Find where the given text appears and provide that cell's center as [X, Y] coordinate. 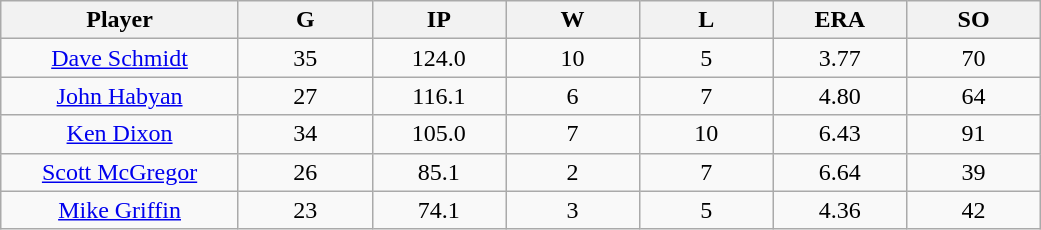
64 [974, 96]
Mike Griffin [120, 210]
Ken Dixon [120, 134]
70 [974, 58]
116.1 [439, 96]
74.1 [439, 210]
SO [974, 20]
Dave Schmidt [120, 58]
91 [974, 134]
42 [974, 210]
26 [305, 172]
4.36 [840, 210]
6.64 [840, 172]
Player [120, 20]
23 [305, 210]
Scott McGregor [120, 172]
John Habyan [120, 96]
6 [573, 96]
124.0 [439, 58]
L [706, 20]
ERA [840, 20]
4.80 [840, 96]
2 [573, 172]
3.77 [840, 58]
3 [573, 210]
35 [305, 58]
34 [305, 134]
G [305, 20]
IP [439, 20]
27 [305, 96]
6.43 [840, 134]
W [573, 20]
105.0 [439, 134]
85.1 [439, 172]
39 [974, 172]
